Locate the cell with the specified text and output its [X, Y] center coordinate. 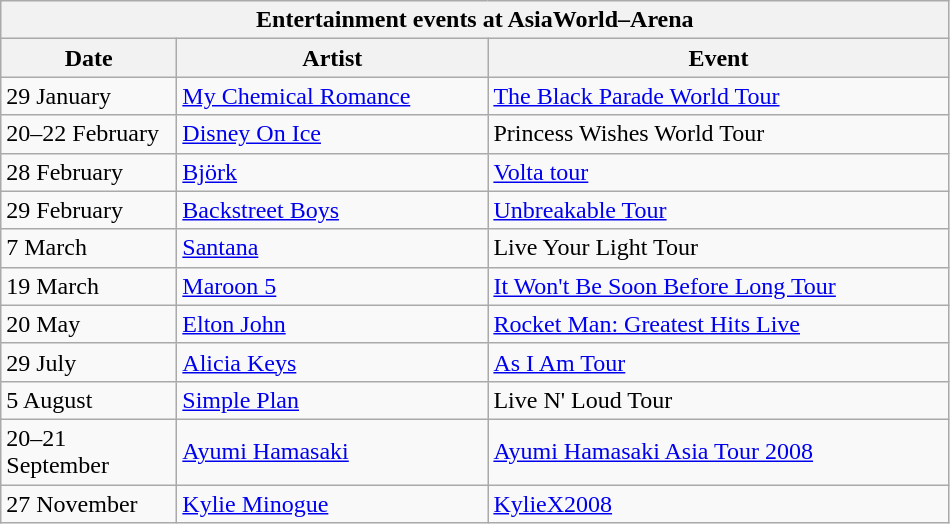
Date [89, 58]
Elton John [332, 324]
My Chemical Romance [332, 96]
Simple Plan [332, 400]
27 November [89, 503]
Entertainment events at AsiaWorld–Arena [475, 20]
29 July [89, 362]
Princess Wishes World Tour [718, 134]
Live Your Light Tour [718, 248]
Event [718, 58]
Kylie Minogue [332, 503]
Björk [332, 172]
20–22 February [89, 134]
5 August [89, 400]
Maroon 5 [332, 286]
29 February [89, 210]
Volta tour [718, 172]
20 May [89, 324]
Backstreet Boys [332, 210]
28 February [89, 172]
The Black Parade World Tour [718, 96]
19 March [89, 286]
As I Am Tour [718, 362]
Disney On Ice [332, 134]
7 March [89, 248]
Alicia Keys [332, 362]
20–21 September [89, 452]
Rocket Man: Greatest Hits Live [718, 324]
KylieX2008 [718, 503]
Ayumi Hamasaki Asia Tour 2008 [718, 452]
Unbreakable Tour [718, 210]
29 January [89, 96]
Ayumi Hamasaki [332, 452]
It Won't Be Soon Before Long Tour [718, 286]
Artist [332, 58]
Live N' Loud Tour [718, 400]
Santana [332, 248]
